Provide the (X, Y) coordinate of the cell's center where the given text is located.  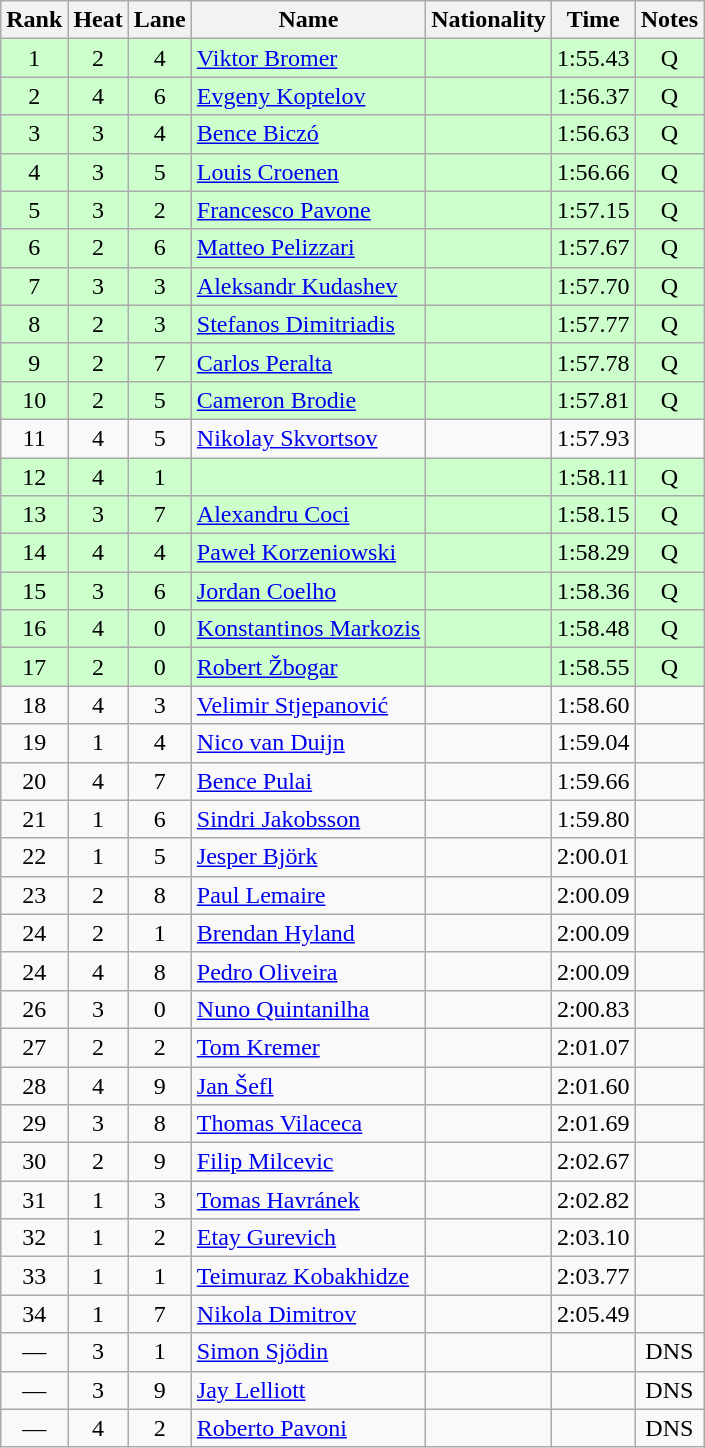
17 (34, 667)
2:02.82 (593, 1200)
31 (34, 1200)
13 (34, 515)
Matteo Pelizzari (308, 248)
Bence Pulai (308, 781)
Evgeny Koptelov (308, 96)
33 (34, 1276)
Velimir Stjepanović (308, 705)
Jordan Coelho (308, 591)
1:57.78 (593, 362)
Brendan Hyland (308, 933)
1:57.81 (593, 400)
Pedro Oliveira (308, 971)
34 (34, 1314)
Teimuraz Kobakhidze (308, 1276)
14 (34, 553)
Alexandru Coci (308, 515)
2:02.67 (593, 1162)
10 (34, 400)
1:57.77 (593, 324)
Name (308, 20)
1:57.15 (593, 210)
Rank (34, 20)
20 (34, 781)
Tomas Havránek (308, 1200)
Carlos Peralta (308, 362)
2:01.60 (593, 1085)
23 (34, 895)
Paweł Korzeniowski (308, 553)
1:59.04 (593, 743)
Lane (160, 20)
1:57.67 (593, 248)
Aleksandr Kudashev (308, 286)
Simon Sjödin (308, 1352)
Thomas Vilaceca (308, 1124)
Nikola Dimitrov (308, 1314)
2:00.83 (593, 1009)
1:58.55 (593, 667)
32 (34, 1238)
27 (34, 1047)
Paul Lemaire (308, 895)
2:01.07 (593, 1047)
Jan Šefl (308, 1085)
Etay Gurevich (308, 1238)
11 (34, 438)
1:58.36 (593, 591)
Time (593, 20)
Konstantinos Markozis (308, 629)
Robert Žbogar (308, 667)
Tom Kremer (308, 1047)
2:00.01 (593, 857)
Filip Milcevic (308, 1162)
1:59.80 (593, 819)
1:58.11 (593, 477)
Louis Croenen (308, 172)
2:01.69 (593, 1124)
30 (34, 1162)
21 (34, 819)
Roberto Pavoni (308, 1428)
18 (34, 705)
Cameron Brodie (308, 400)
1:56.37 (593, 96)
Bence Biczó (308, 134)
Sindri Jakobsson (308, 819)
16 (34, 629)
19 (34, 743)
1:59.66 (593, 781)
2:03.10 (593, 1238)
Jesper Björk (308, 857)
26 (34, 1009)
12 (34, 477)
1:56.66 (593, 172)
Viktor Bromer (308, 58)
1:58.15 (593, 515)
Heat (98, 20)
2:05.49 (593, 1314)
Nationality (489, 20)
Nuno Quintanilha (308, 1009)
28 (34, 1085)
1:57.70 (593, 286)
Stefanos Dimitriadis (308, 324)
1:58.60 (593, 705)
1:55.43 (593, 58)
Notes (669, 20)
Nikolay Skvortsov (308, 438)
1:57.93 (593, 438)
1:56.63 (593, 134)
Nico van Duijn (308, 743)
15 (34, 591)
2:03.77 (593, 1276)
Jay Lelliott (308, 1390)
22 (34, 857)
29 (34, 1124)
1:58.29 (593, 553)
1:58.48 (593, 629)
Francesco Pavone (308, 210)
